For the text-containing cell, return its midpoint in (X, Y) coordinate format. 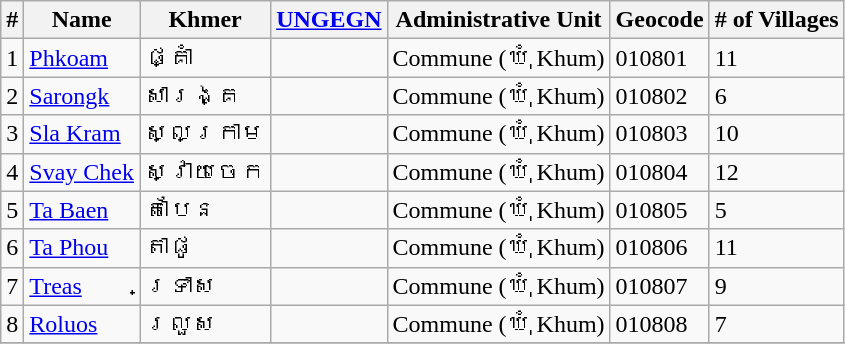
010802 (660, 96)
Sarongk (82, 96)
ទ្រាស (206, 286)
Khmer (206, 20)
010806 (660, 248)
ស្លក្រាម (206, 134)
Treas (82, 286)
# of Villages (776, 20)
1 (12, 58)
Name (82, 20)
Ta Baen (82, 210)
Administrative Unit (498, 20)
Geocode (660, 20)
10 (776, 134)
010801 (660, 58)
010805 (660, 210)
2 (12, 96)
3 (12, 134)
រលួស (206, 324)
ផ្គាំ (206, 58)
សារង្គ (206, 96)
9 (776, 286)
010803 (660, 134)
តាផូ (206, 248)
UNGEGN (329, 20)
ស្វាយចេក (206, 172)
Sla Kram (82, 134)
តាបែន (206, 210)
010808 (660, 324)
4 (12, 172)
Roluos (82, 324)
8 (12, 324)
Ta Phou (82, 248)
# (12, 20)
12 (776, 172)
010804 (660, 172)
Phkoam (82, 58)
010807 (660, 286)
Svay Chek (82, 172)
